Detect which cell encompasses the target text, then output its [X, Y] center coordinate. 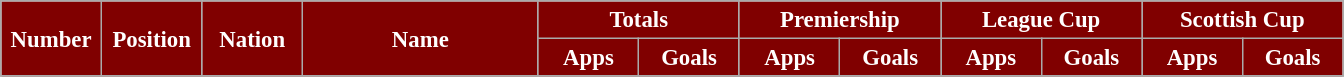
Name [421, 38]
League Cup [1040, 20]
Premiership [840, 20]
Scottish Cup [1242, 20]
Number [52, 38]
Position [152, 38]
Nation [252, 38]
Totals [638, 20]
